Extract the [x, y] coordinate from the center of the cell holding the provided text.  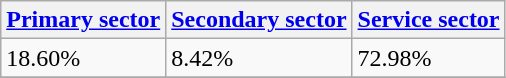
Secondary sector [259, 20]
8.42% [259, 58]
Primary sector [84, 20]
Service sector [428, 20]
18.60% [84, 58]
72.98% [428, 58]
